Pinpoint the cell where the given text exists, returning its [X, Y] midpoint coordinate. 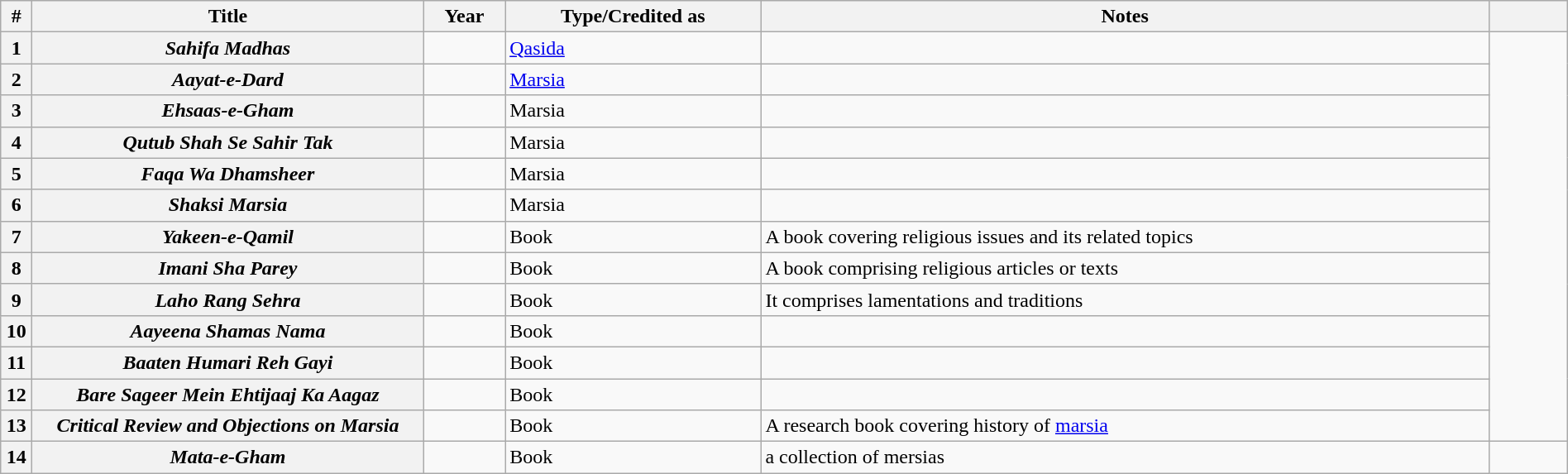
11 [17, 362]
Bare Sageer Mein Ehtijaaj Ka Aagaz [228, 395]
10 [17, 331]
Faqa Wa Dhamsheer [228, 174]
7 [17, 237]
Notes [1125, 17]
9 [17, 299]
2 [17, 79]
Aayat-e-Dard [228, 79]
12 [17, 395]
It comprises lamentations and traditions [1125, 299]
Qasida [633, 48]
Type/Credited as [633, 17]
a collection of mersias [1125, 457]
Mata-e-Gham [228, 457]
1 [17, 48]
A book comprising religious articles or texts [1125, 268]
Aayeena Shamas Nama [228, 331]
8 [17, 268]
Sahifa Madhas [228, 48]
14 [17, 457]
Ehsaas-e-Gham [228, 111]
Laho Rang Sehra [228, 299]
4 [17, 142]
Critical Review and Objections on Marsia [228, 426]
A research book covering history of marsia [1125, 426]
13 [17, 426]
Shaksi Marsia [228, 205]
Yakeen-e-Qamil [228, 237]
Baaten Humari Reh Gayi [228, 362]
Title [228, 17]
6 [17, 205]
3 [17, 111]
Imani Sha Parey [228, 268]
A book covering religious issues and its related topics [1125, 237]
Year [464, 17]
5 [17, 174]
Qutub Shah Se Sahir Tak [228, 142]
# [17, 17]
